Pinpoint the cell where the given text exists, returning its (X, Y) midpoint coordinate. 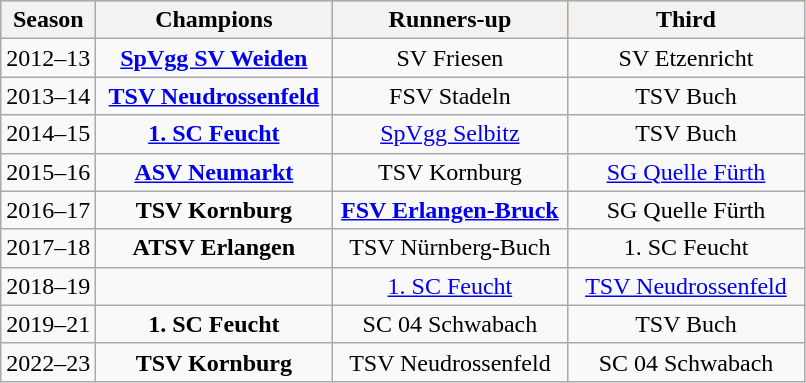
Third (686, 20)
2013–14 (48, 96)
SpVgg SV Weiden (214, 58)
SV Friesen (450, 58)
FSV Erlangen-Bruck (450, 210)
2012–13 (48, 58)
Season (48, 20)
2019–21 (48, 324)
Champions (214, 20)
FSV Stadeln (450, 96)
2022–23 (48, 362)
SV Etzenricht (686, 58)
2014–15 (48, 134)
2018–19 (48, 286)
SpVgg Selbitz (450, 134)
2016–17 (48, 210)
2017–18 (48, 248)
Runners-up (450, 20)
ATSV Erlangen (214, 248)
ASV Neumarkt (214, 172)
2015–16 (48, 172)
TSV Nürnberg-Buch (450, 248)
